Identify which cell holds the provided text, then report its [X, Y] central coordinate. 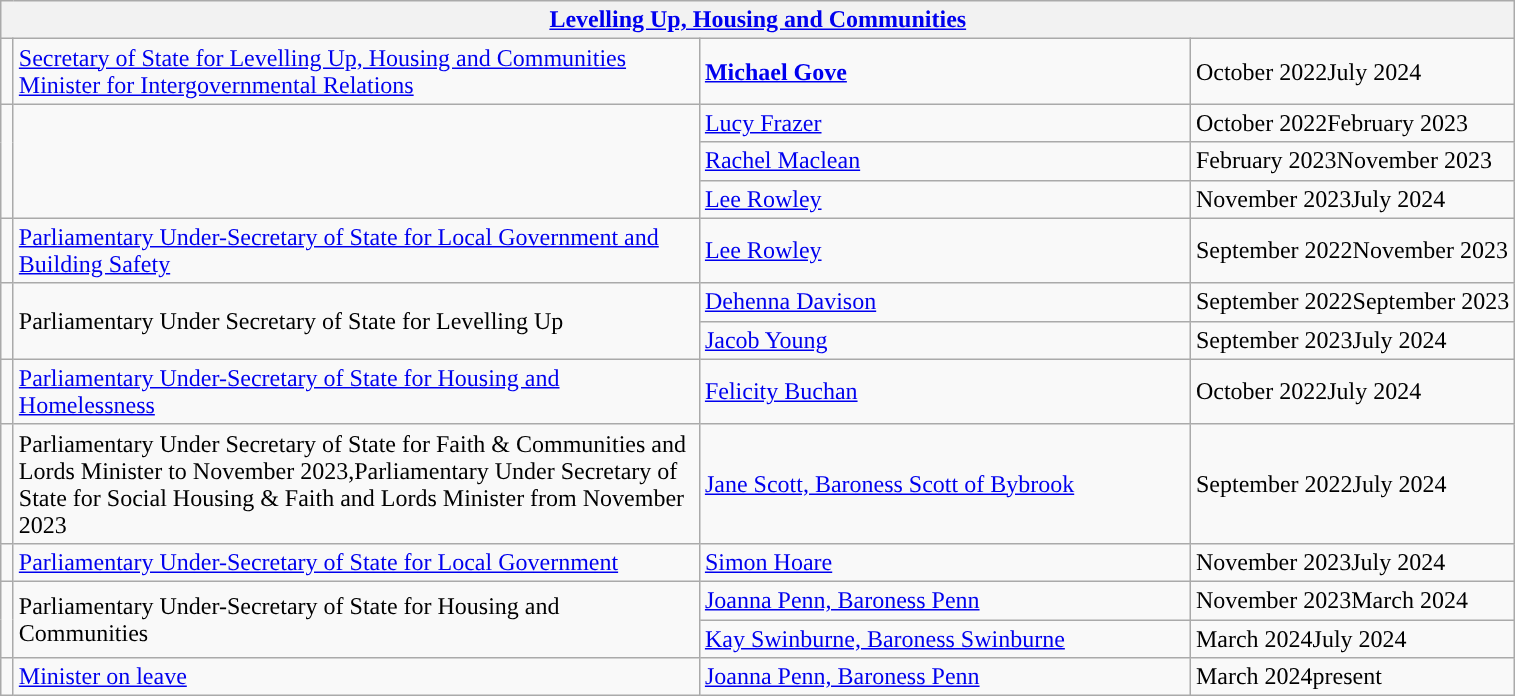
March 2024July 2024 [1352, 639]
November 2023March 2024 [1352, 600]
Levelling Up, Housing and Communities [758, 20]
Minister on leave [356, 677]
Dehenna Davison [944, 302]
Lucy Frazer [944, 123]
February 2023November 2023 [1352, 161]
September 2022September 2023 [1352, 302]
Michael Gove [944, 72]
Jane Scott, Baroness Scott of Bybrook [944, 484]
Kay Swinburne, Baroness Swinburne [944, 639]
Parliamentary Under-Secretary of State for Local Government and Building Safety [356, 250]
Parliamentary Under Secretary of State for Levelling Up [356, 321]
Parliamentary Under-Secretary of State for Housing and Communities [356, 619]
Jacob Young [944, 340]
October 2022February 2023 [1352, 123]
Simon Hoare [944, 562]
Parliamentary Under-Secretary of State for Housing and Homelessness [356, 392]
Parliamentary Under-Secretary of State for Local Government [356, 562]
September 2023July 2024 [1352, 340]
March 2024present [1352, 677]
Secretary of State for Levelling Up, Housing and CommunitiesMinister for Intergovernmental Relations [356, 72]
September 2022November 2023 [1352, 250]
September 2022July 2024 [1352, 484]
Rachel Maclean [944, 161]
Felicity Buchan [944, 392]
